Extract the [X, Y] coordinate from the center of the cell holding the provided text.  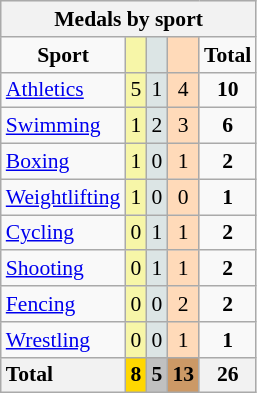
26 [228, 375]
Athletics [64, 90]
Swimming [64, 126]
Cycling [64, 233]
Sport [64, 55]
6 [228, 126]
10 [228, 90]
Boxing [64, 162]
4 [183, 90]
Weightlifting [64, 197]
Shooting [64, 269]
3 [183, 126]
13 [183, 375]
Medals by sport [129, 19]
Wrestling [64, 340]
Fencing [64, 304]
8 [136, 375]
